Detect which cell encompasses the target text, then output its (X, Y) center coordinate. 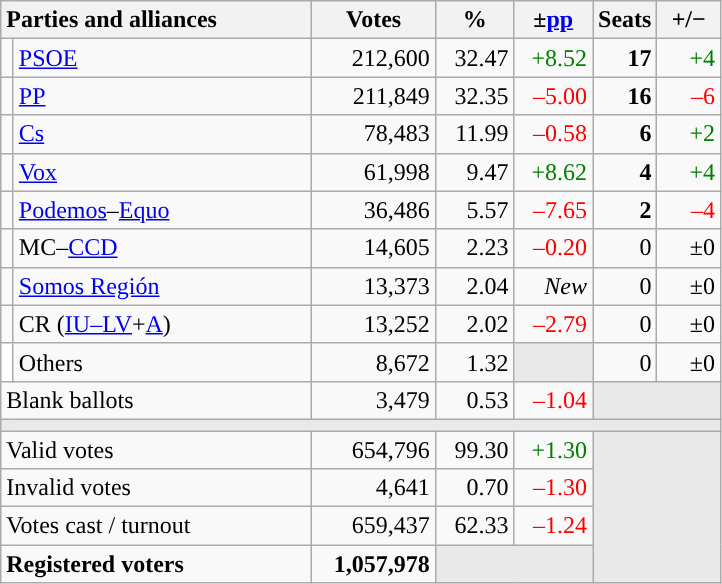
Valid votes (156, 449)
Seats (624, 20)
% (474, 20)
Registered voters (156, 564)
–0.20 (554, 248)
–7.65 (554, 210)
Blank ballots (156, 400)
211,849 (374, 96)
9.47 (474, 172)
0.53 (474, 400)
61,998 (374, 172)
Cs (162, 134)
16 (624, 96)
13,252 (374, 324)
Votes cast / turnout (156, 526)
+8.52 (554, 58)
8,672 (374, 362)
–2.79 (554, 324)
11.99 (474, 134)
659,437 (374, 526)
2 (624, 210)
6 (624, 134)
+/− (689, 20)
2.23 (474, 248)
Podemos–Equo (162, 210)
+1.30 (554, 449)
Vox (162, 172)
2.02 (474, 324)
MC–CCD (162, 248)
New (554, 286)
654,796 (374, 449)
–4 (689, 210)
62.33 (474, 526)
Somos Región (162, 286)
17 (624, 58)
32.35 (474, 96)
–6 (689, 96)
4,641 (374, 488)
Others (162, 362)
1.32 (474, 362)
CR (IU–LV+A) (162, 324)
78,483 (374, 134)
PSOE (162, 58)
–5.00 (554, 96)
0.70 (474, 488)
99.30 (474, 449)
2.04 (474, 286)
32.47 (474, 58)
36,486 (374, 210)
±pp (554, 20)
+2 (689, 134)
14,605 (374, 248)
–1.04 (554, 400)
Parties and alliances (156, 20)
1,057,978 (374, 564)
Votes (374, 20)
–1.30 (554, 488)
–1.24 (554, 526)
5.57 (474, 210)
Invalid votes (156, 488)
4 (624, 172)
PP (162, 96)
212,600 (374, 58)
+8.62 (554, 172)
3,479 (374, 400)
–0.58 (554, 134)
13,373 (374, 286)
